For the text-containing cell, return its midpoint in [X, Y] coordinate format. 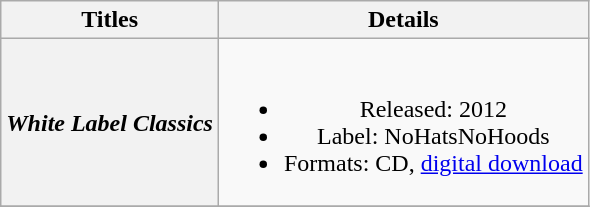
Details [403, 20]
Released: 2012Label: NoHatsNoHoodsFormats: CD, digital download [403, 122]
Titles [110, 20]
White Label Classics [110, 122]
